Output the [X, Y] coordinate of the center of the cell containing the given text.  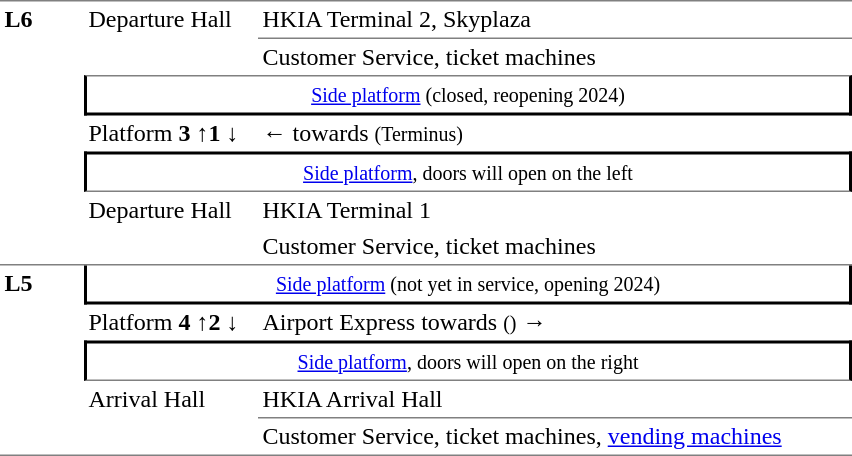
Platform 3 ↑1 ↓ [171, 134]
← towards (Terminus) [555, 134]
Platform 4 ↑2 ↓ [171, 322]
HKIA Terminal 1 [555, 210]
Airport Express towards () → [555, 322]
L6 [42, 133]
HKIA Terminal 2, Skyplaza [555, 19]
Customer Service, ticket machines, vending machines [555, 436]
Side platform, doors will open on the right [468, 360]
Arrival Hall [171, 418]
HKIA Arrival Hall [555, 399]
Side platform (closed, reopening 2024) [468, 95]
L5 [42, 361]
Side platform (not yet in service, opening 2024) [468, 286]
Side platform, doors will open on the left [468, 172]
